Search for the cell housing the specified text and yield its [x, y] center coordinate. 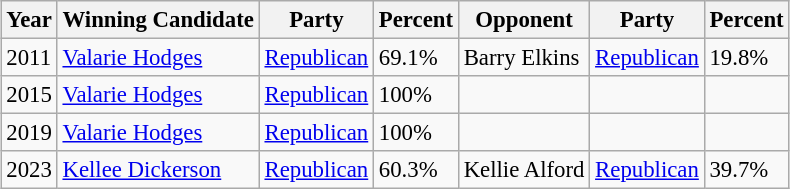
Year [29, 20]
Kellie Alford [524, 170]
Winning Candidate [158, 20]
2023 [29, 170]
60.3% [416, 170]
19.8% [746, 57]
69.1% [416, 57]
Kellee Dickerson [158, 170]
2015 [29, 95]
Opponent [524, 20]
2019 [29, 133]
Barry Elkins [524, 57]
2011 [29, 57]
39.7% [746, 170]
